Identify which cell holds the provided text, then report its (x, y) central coordinate. 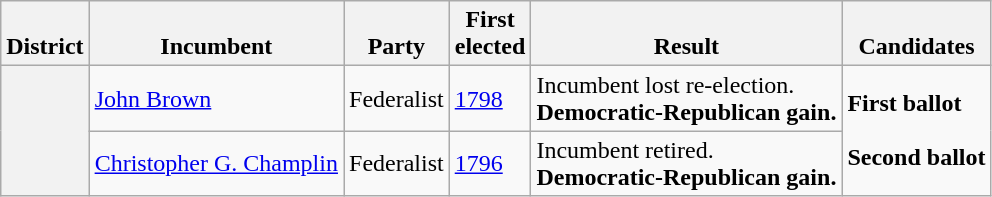
Candidates (916, 34)
District (45, 34)
Incumbent retired.Democratic-Republican gain. (686, 164)
1796 (490, 164)
Incumbent (216, 34)
Firstelected (490, 34)
1798 (490, 98)
Incumbent lost re-election.Democratic-Republican gain. (686, 98)
John Brown (216, 98)
Christopher G. Champlin (216, 164)
Party (397, 34)
First ballot Second ballot (916, 131)
Result (686, 34)
